Detect which cell encompasses the target text, then output its (X, Y) center coordinate. 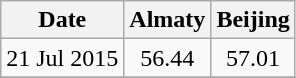
56.44 (168, 58)
Date (62, 20)
Almaty (168, 20)
21 Jul 2015 (62, 58)
Beijing (253, 20)
57.01 (253, 58)
